Capture the cell that displays the provided text and extract its (X, Y) central coordinate. 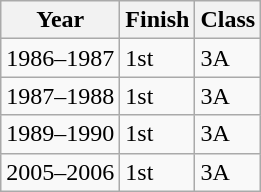
Class (228, 20)
1986–1987 (60, 58)
1987–1988 (60, 96)
Year (60, 20)
Finish (158, 20)
2005–2006 (60, 172)
1989–1990 (60, 134)
